Output the (x, y) coordinate of the center of the cell containing the given text.  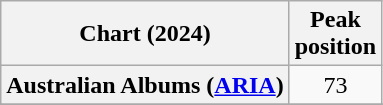
Chart (2024) (145, 34)
Australian Albums (ARIA) (145, 85)
Peakposition (335, 34)
73 (335, 85)
